Output the [x, y] coordinate of the center of the cell containing the given text.  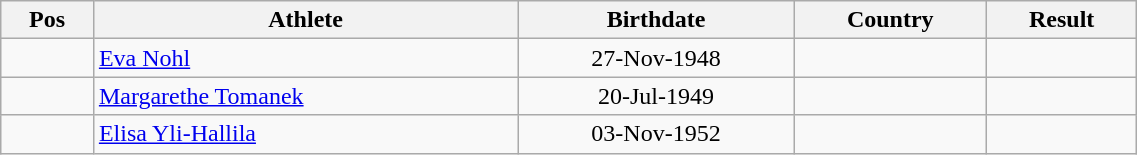
Pos [48, 20]
Country [890, 20]
Result [1061, 20]
Athlete [306, 20]
27-Nov-1948 [656, 58]
03-Nov-1952 [656, 134]
20-Jul-1949 [656, 96]
Birthdate [656, 20]
Margarethe Tomanek [306, 96]
Elisa Yli-Hallila [306, 134]
Eva Nohl [306, 58]
